Return (x, y) of the center of cell containing provided text 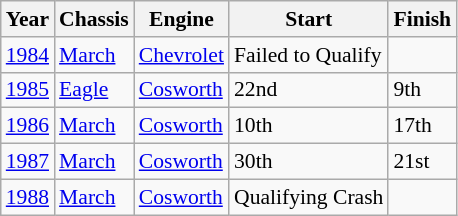
Eagle (94, 90)
Year (28, 19)
Engine (182, 19)
Chassis (94, 19)
1986 (28, 126)
30th (308, 162)
22nd (308, 90)
Start (308, 19)
Chevrolet (182, 55)
21st (422, 162)
Qualifying Crash (308, 197)
1988 (28, 197)
1987 (28, 162)
Finish (422, 19)
17th (422, 126)
9th (422, 90)
1984 (28, 55)
1985 (28, 90)
Failed to Qualify (308, 55)
10th (308, 126)
